Provide the (x, y) coordinate of the cell's center where the given text is located.  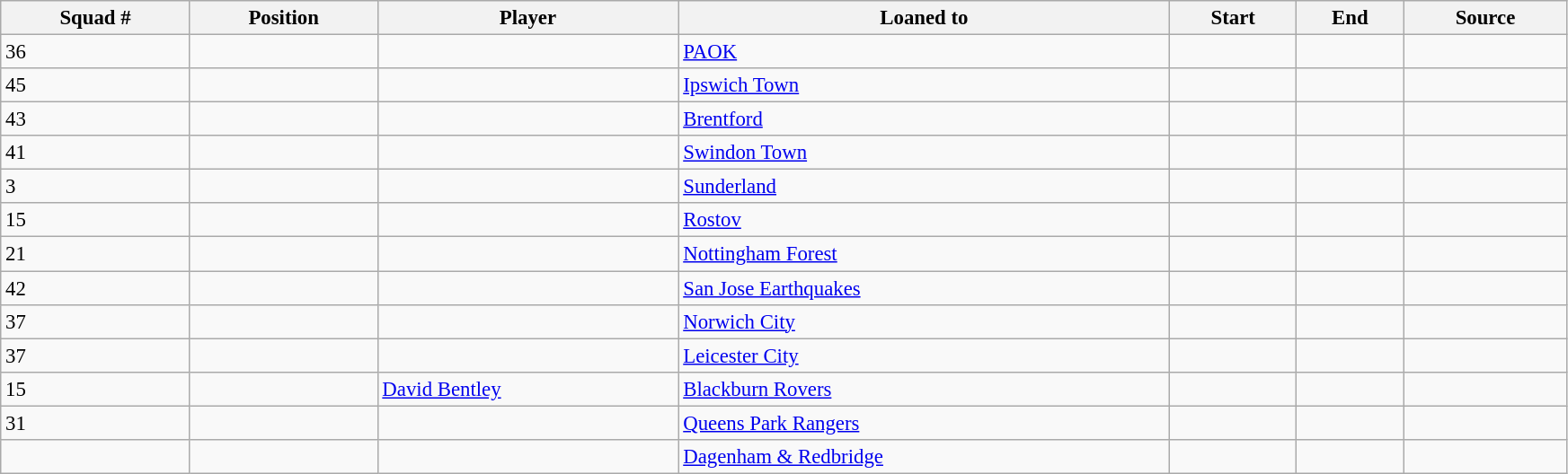
Ipswich Town (924, 85)
Source (1484, 18)
Rostov (924, 220)
Norwich City (924, 321)
Position (284, 18)
Loaned to (924, 18)
43 (95, 119)
41 (95, 153)
Queens Park Rangers (924, 423)
Dagenham & Redbridge (924, 457)
Brentford (924, 119)
Player (528, 18)
36 (95, 52)
Swindon Town (924, 153)
Start (1233, 18)
Nottingham Forest (924, 254)
PAOK (924, 52)
San Jose Earthquakes (924, 288)
3 (95, 187)
45 (95, 85)
End (1350, 18)
Blackburn Rovers (924, 389)
Squad # (95, 18)
Sunderland (924, 187)
42 (95, 288)
Leicester City (924, 355)
David Bentley (528, 389)
31 (95, 423)
21 (95, 254)
